For the text-containing cell, return its midpoint in [X, Y] coordinate format. 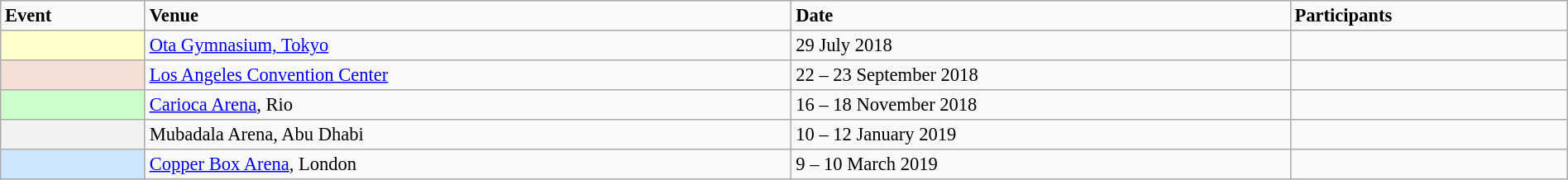
16 – 18 November 2018 [1040, 105]
9 – 10 March 2019 [1040, 164]
Participants [1429, 16]
Mubadala Arena, Abu Dhabi [468, 135]
22 – 23 September 2018 [1040, 75]
Venue [468, 16]
10 – 12 January 2019 [1040, 135]
29 July 2018 [1040, 45]
Date [1040, 16]
Ota Gymnasium, Tokyo [468, 45]
Copper Box Arena, London [468, 164]
Event [73, 16]
Los Angeles Convention Center [468, 75]
Carioca Arena, Rio [468, 105]
